Provide the [X, Y] coordinate of the cell's center where the given text is located.  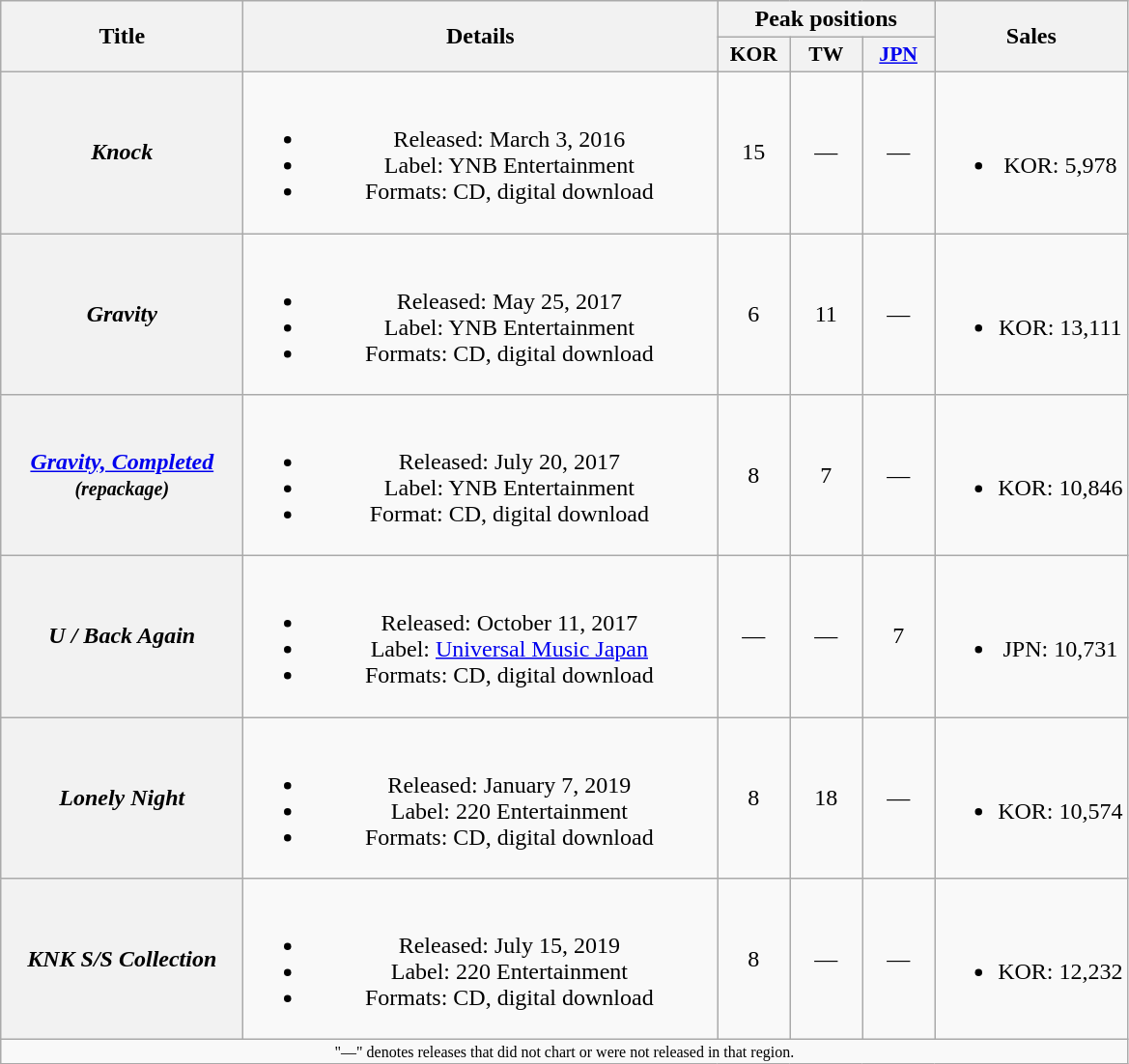
15 [753, 153]
U / Back Again [122, 637]
KOR: 10,574 [1031, 798]
KOR: 10,846 [1031, 475]
Sales [1031, 37]
Gravity [122, 315]
Released: March 3, 2016 Label: YNB EntertainmentFormats: CD, digital download [481, 153]
JPN [898, 55]
KOR: 5,978 [1031, 153]
Released: July 15, 2019 Label: 220 EntertainmentFormats: CD, digital download [481, 960]
Lonely Night [122, 798]
KNK S/S Collection [122, 960]
Knock [122, 153]
JPN: 10,731 [1031, 637]
KOR: 12,232 [1031, 960]
6 [753, 315]
"—" denotes releases that did not chart or were not released in that region. [564, 1051]
TW [827, 55]
KOR [753, 55]
Released: July 20, 2017Label: YNB EntertainmentFormat: CD, digital download [481, 475]
Details [481, 37]
Gravity, Completed(repackage) [122, 475]
11 [827, 315]
Released: January 7, 2019 Label: 220 EntertainmentFormats: CD, digital download [481, 798]
Released: October 11, 2017 Label: Universal Music JapanFormats: CD, digital download [481, 637]
Released: May 25, 2017 Label: YNB EntertainmentFormats: CD, digital download [481, 315]
18 [827, 798]
Title [122, 37]
KOR: 13,111 [1031, 315]
Peak positions [827, 19]
